From the cell containing the given text, extract its center point as (x, y) coordinate. 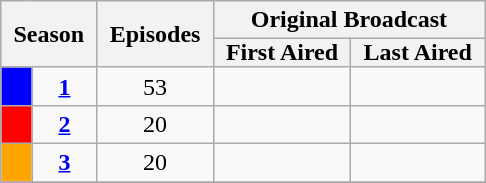
2 (64, 124)
53 (155, 86)
3 (64, 162)
First Aired (282, 53)
Original Broadcast (348, 20)
Last Aired (418, 53)
Episodes (155, 34)
Season (49, 34)
1 (64, 86)
